Locate the cell with the specified text and output its [X, Y] center coordinate. 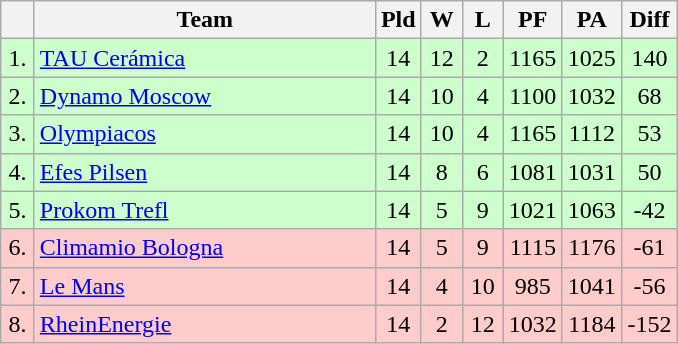
1025 [592, 58]
-152 [649, 324]
6. [18, 248]
Pld [398, 20]
Olympiacos [204, 134]
1100 [532, 96]
RheinEnergie [204, 324]
6 [482, 172]
1. [18, 58]
1041 [592, 286]
1115 [532, 248]
Team [204, 20]
1176 [592, 248]
68 [649, 96]
4. [18, 172]
W [442, 20]
3. [18, 134]
1081 [532, 172]
1063 [592, 210]
Climamio Bologna [204, 248]
1031 [592, 172]
Dynamo Moscow [204, 96]
8 [442, 172]
L [482, 20]
1021 [532, 210]
140 [649, 58]
Efes Pilsen [204, 172]
TAU Cerámica [204, 58]
-56 [649, 286]
1112 [592, 134]
-61 [649, 248]
8. [18, 324]
Le Mans [204, 286]
7. [18, 286]
50 [649, 172]
5. [18, 210]
PA [592, 20]
Prokom Trefl [204, 210]
53 [649, 134]
PF [532, 20]
Diff [649, 20]
1184 [592, 324]
985 [532, 286]
2. [18, 96]
-42 [649, 210]
